Return (x, y) of the center of cell containing provided text 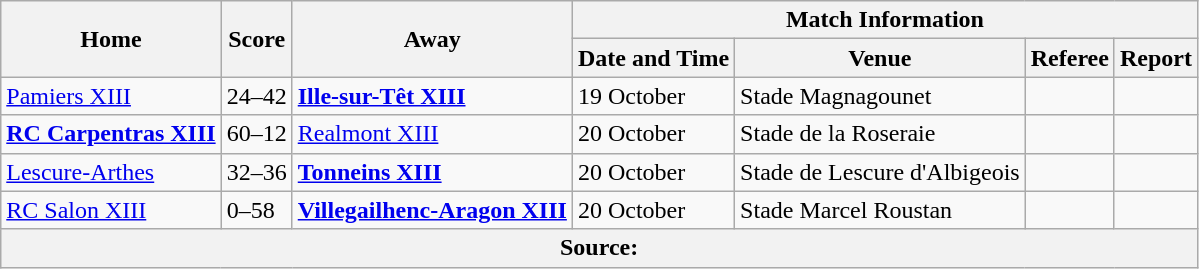
32–36 (256, 172)
Score (256, 39)
0–58 (256, 210)
Referee (1070, 58)
Villegailhenc-Aragon XIII (432, 210)
Stade Magnagounet (880, 96)
Ille-sur-Têt XIII (432, 96)
Away (432, 39)
Tonneins XIII (432, 172)
19 October (653, 96)
60–12 (256, 134)
Date and Time (653, 58)
Lescure-Arthes (111, 172)
Venue (880, 58)
RC Salon XIII (111, 210)
RC Carpentras XIII (111, 134)
Report (1156, 58)
Home (111, 39)
Stade Marcel Roustan (880, 210)
Source: (600, 248)
24–42 (256, 96)
Realmont XIII (432, 134)
Stade de la Roseraie (880, 134)
Pamiers XIII (111, 96)
Stade de Lescure d'Albigeois (880, 172)
Match Information (884, 20)
